Extract the [X, Y] coordinate from the center of the cell holding the provided text.  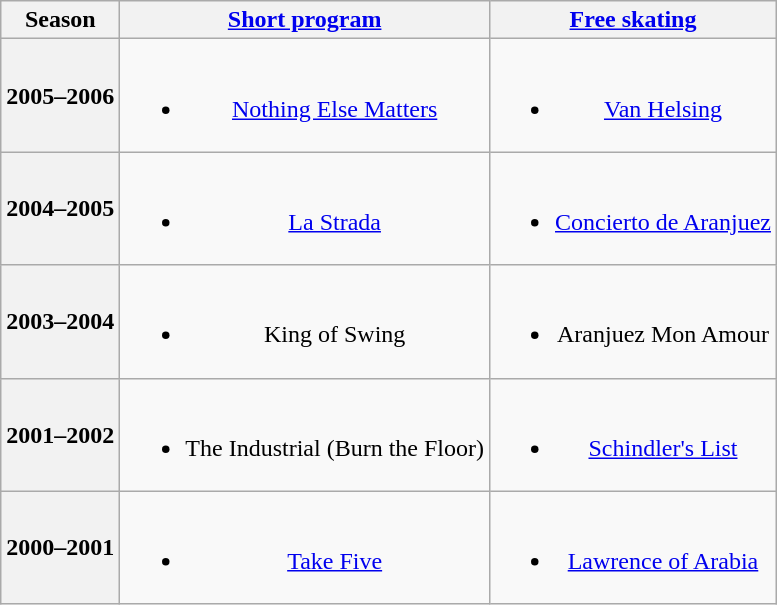
Concierto de Aranjuez [632, 208]
Take Five [305, 548]
Nothing Else Matters [305, 96]
2005–2006 [60, 96]
Van Helsing [632, 96]
Season [60, 20]
Lawrence of Arabia [632, 548]
Schindler's List [632, 434]
2004–2005 [60, 208]
Aranjuez Mon Amour [632, 322]
2000–2001 [60, 548]
Free skating [632, 20]
The Industrial (Burn the Floor) [305, 434]
King of Swing [305, 322]
2001–2002 [60, 434]
2003–2004 [60, 322]
Short program [305, 20]
La Strada [305, 208]
